Find where the given text appears and provide that cell's center as [x, y] coordinate. 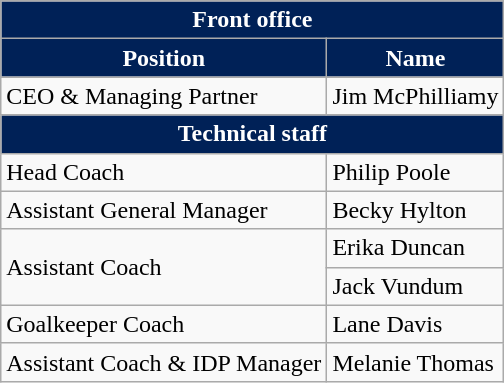
CEO & Managing Partner [164, 96]
Jim McPhilliamy [416, 96]
Becky Hylton [416, 210]
Assistant Coach [164, 267]
Assistant General Manager [164, 210]
Goalkeeper Coach [164, 324]
Erika Duncan [416, 248]
Name [416, 58]
Jack Vundum [416, 286]
Technical staff [252, 134]
Head Coach [164, 172]
Front office [252, 20]
Position [164, 58]
Philip Poole [416, 172]
Assistant Coach & IDP Manager [164, 362]
Melanie Thomas [416, 362]
Lane Davis [416, 324]
